Find where the given text appears and provide that cell's center as [x, y] coordinate. 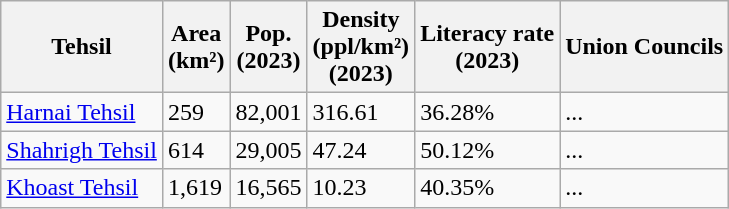
16,565 [268, 188]
10.23 [361, 188]
Literacy rate(2023) [488, 47]
Harnai Tehsil [82, 112]
Shahrigh Tehsil [82, 150]
29,005 [268, 150]
614 [196, 150]
50.12% [488, 150]
Area(km²) [196, 47]
82,001 [268, 112]
Khoast Tehsil [82, 188]
316.61 [361, 112]
Density(ppl/km²)(2023) [361, 47]
40.35% [488, 188]
Union Councils [644, 47]
36.28% [488, 112]
1,619 [196, 188]
Pop.(2023) [268, 47]
259 [196, 112]
Tehsil [82, 47]
47.24 [361, 150]
